Return the [X, Y] coordinate for the center point of the cell that contains the specified text.  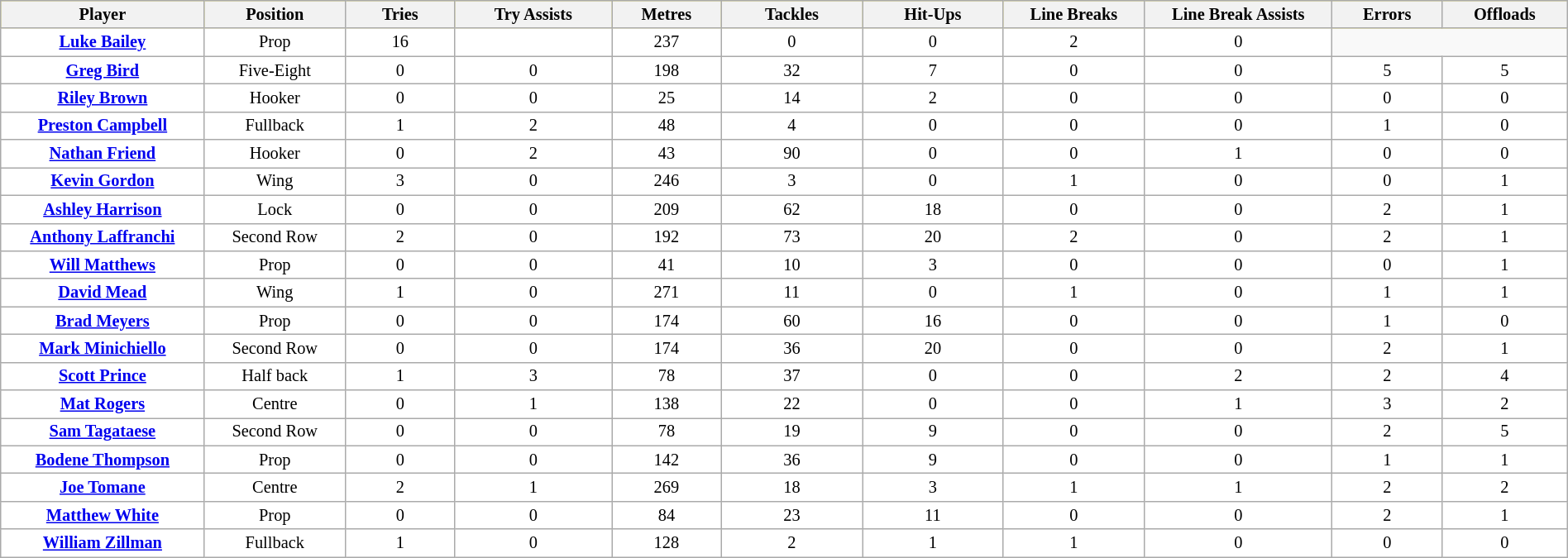
Metres [667, 14]
22 [791, 404]
Player [103, 14]
Scott Prince [103, 376]
Riley Brown [103, 98]
198 [667, 70]
41 [667, 265]
142 [667, 460]
Sam Tagataese [103, 432]
25 [667, 98]
Bodene Thompson [103, 460]
246 [667, 181]
Ashley Harrison [103, 209]
62 [791, 209]
Nathan Friend [103, 154]
Mat Rogers [103, 404]
Preston Campbell [103, 126]
Half back [275, 376]
192 [667, 237]
Tackles [791, 14]
Offloads [1505, 14]
Will Matthews [103, 265]
Line Breaks [1073, 14]
David Mead [103, 293]
Position [275, 14]
Greg Bird [103, 70]
43 [667, 154]
Five-Eight [275, 70]
Luke Bailey [103, 42]
14 [791, 98]
32 [791, 70]
128 [667, 543]
19 [791, 432]
90 [791, 154]
Brad Meyers [103, 321]
269 [667, 487]
Try Assists [533, 14]
Joe Tomane [103, 487]
237 [667, 42]
48 [667, 126]
209 [667, 209]
Anthony Laffranchi [103, 237]
37 [791, 376]
Matthew White [103, 515]
84 [667, 515]
271 [667, 293]
138 [667, 404]
Line Break Assists [1239, 14]
7 [933, 70]
Tries [400, 14]
Lock [275, 209]
Kevin Gordon [103, 181]
Mark Minichiello [103, 348]
10 [791, 265]
73 [791, 237]
William Zillman [103, 543]
60 [791, 321]
23 [791, 515]
Hit-Ups [933, 14]
Errors [1388, 14]
